Identify which cell holds the provided text, then report its [x, y] central coordinate. 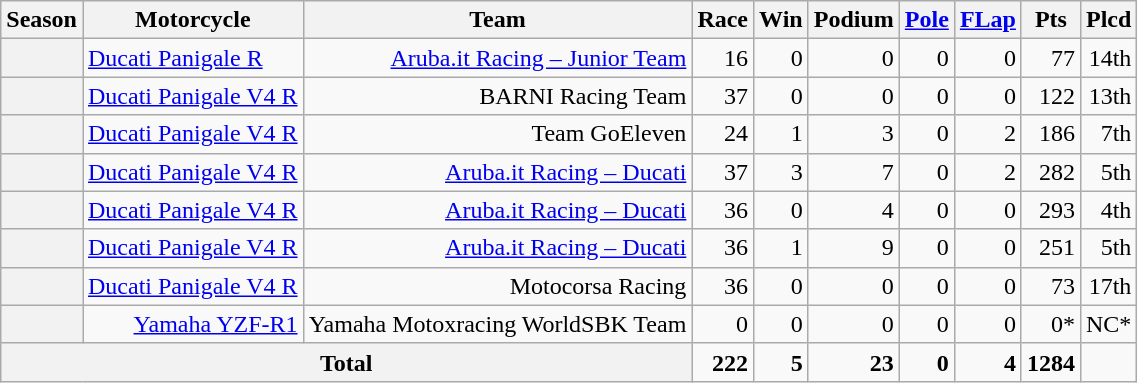
13th [1108, 96]
7th [1108, 134]
122 [1050, 96]
73 [1050, 286]
Podium [854, 20]
16 [723, 58]
Plcd [1108, 20]
77 [1050, 58]
Ducati Panigale R [192, 58]
4th [1108, 210]
14th [1108, 58]
Total [346, 362]
17th [1108, 286]
251 [1050, 248]
23 [854, 362]
222 [723, 362]
Motocorsa Racing [498, 286]
Aruba.it Racing – Junior Team [498, 58]
282 [1050, 172]
0* [1050, 324]
Yamaha YZF-R1 [192, 324]
Pts [1050, 20]
Team [498, 20]
24 [723, 134]
FLap [988, 20]
Motorcycle [192, 20]
7 [854, 172]
Team GoEleven [498, 134]
5 [782, 362]
NC* [1108, 324]
Yamaha Motoxracing WorldSBK Team [498, 324]
Season [42, 20]
Pole [926, 20]
Win [782, 20]
293 [1050, 210]
Race [723, 20]
BARNI Racing Team [498, 96]
9 [854, 248]
186 [1050, 134]
1284 [1050, 362]
